Pinpoint the cell where the given text exists, returning its (x, y) midpoint coordinate. 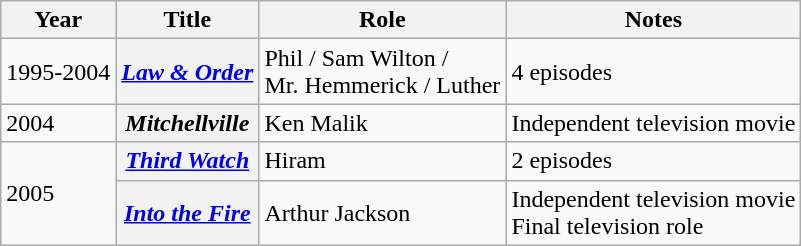
1995-2004 (58, 72)
2005 (58, 194)
4 episodes (654, 72)
Mitchellville (188, 123)
Ken Malik (382, 123)
Hiram (382, 161)
Independent television movie (654, 123)
2004 (58, 123)
Law & Order (188, 72)
Into the Fire (188, 212)
Notes (654, 20)
Independent television movieFinal television role (654, 212)
Third Watch (188, 161)
Title (188, 20)
Role (382, 20)
2 episodes (654, 161)
Year (58, 20)
Arthur Jackson (382, 212)
Phil / Sam Wilton / Mr. Hemmerick / Luther (382, 72)
